From the cell containing the given text, extract its center point as (X, Y) coordinate. 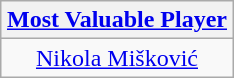
Most Valuable Player (116, 20)
Nikola Mišković (116, 58)
